Pinpoint the cell where the given text exists, returning its [x, y] midpoint coordinate. 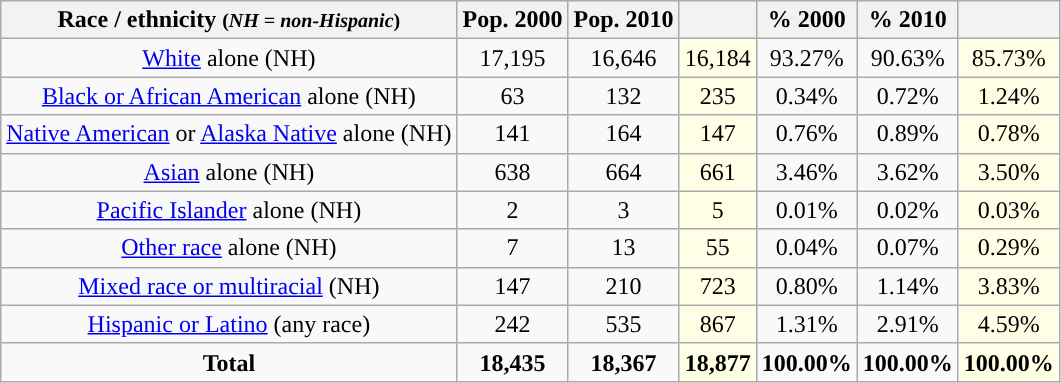
661 [718, 172]
90.63% [908, 58]
16,646 [624, 58]
% 2010 [908, 20]
0.04% [806, 248]
4.59% [1008, 324]
664 [624, 172]
5 [718, 210]
18,367 [624, 362]
Black or African American alone (NH) [229, 96]
White alone (NH) [229, 58]
Mixed race or multiracial (NH) [229, 286]
0.01% [806, 210]
164 [624, 134]
723 [718, 286]
0.76% [806, 134]
Pop. 2010 [624, 20]
13 [624, 248]
3 [624, 210]
Total [229, 362]
93.27% [806, 58]
85.73% [1008, 58]
210 [624, 286]
3.62% [908, 172]
Pop. 2000 [512, 20]
55 [718, 248]
0.72% [908, 96]
3.46% [806, 172]
1.14% [908, 286]
0.07% [908, 248]
18,435 [512, 362]
0.78% [1008, 134]
3.83% [1008, 286]
Race / ethnicity (NH = non-Hispanic) [229, 20]
7 [512, 248]
63 [512, 96]
235 [718, 96]
Native American or Alaska Native alone (NH) [229, 134]
2 [512, 210]
Asian alone (NH) [229, 172]
17,195 [512, 58]
132 [624, 96]
535 [624, 324]
1.31% [806, 324]
2.91% [908, 324]
0.80% [806, 286]
867 [718, 324]
0.03% [1008, 210]
3.50% [1008, 172]
242 [512, 324]
Other race alone (NH) [229, 248]
141 [512, 134]
18,877 [718, 362]
0.02% [908, 210]
638 [512, 172]
0.89% [908, 134]
Pacific Islander alone (NH) [229, 210]
16,184 [718, 58]
Hispanic or Latino (any race) [229, 324]
0.34% [806, 96]
1.24% [1008, 96]
% 2000 [806, 20]
0.29% [1008, 248]
